Capture the cell that displays the provided text and extract its (x, y) central coordinate. 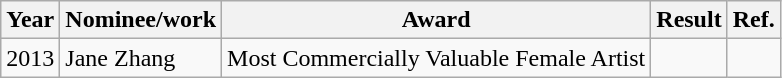
2013 (30, 58)
Result (689, 20)
Award (436, 20)
Nominee/work (141, 20)
Most Commercially Valuable Female Artist (436, 58)
Jane Zhang (141, 58)
Ref. (754, 20)
Year (30, 20)
